Extract the (X, Y) coordinate from the center of the cell holding the provided text.  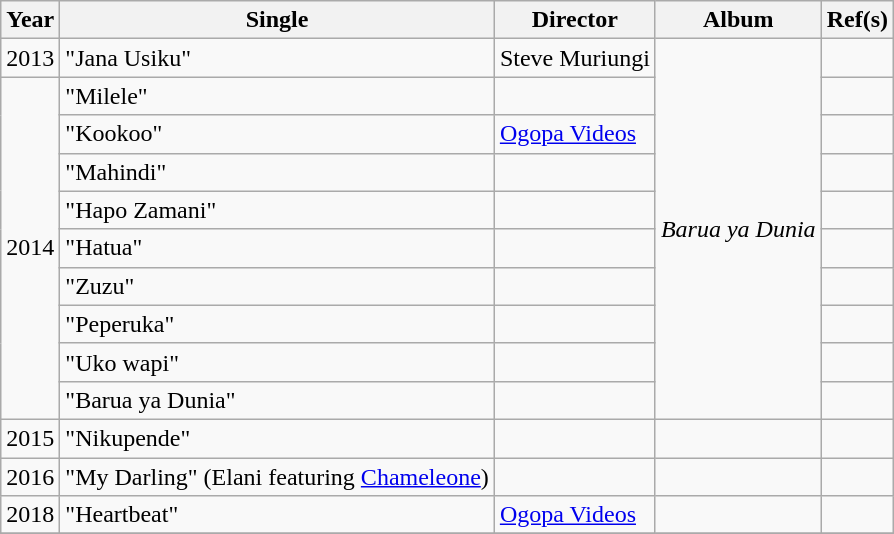
"Jana Usiku" (278, 58)
2014 (30, 248)
"Zuzu" (278, 286)
Steve Muriungi (574, 58)
"Milele" (278, 96)
Barua ya Dunia (738, 230)
"Heartbeat" (278, 515)
2013 (30, 58)
Year (30, 20)
Ref(s) (857, 20)
Single (278, 20)
"Barua ya Dunia" (278, 400)
"Peperuka" (278, 324)
Album (738, 20)
2015 (30, 438)
"Hatua" (278, 248)
"Nikupende" (278, 438)
"Uko wapi" (278, 362)
"Mahindi" (278, 172)
2018 (30, 515)
"Kookoo" (278, 134)
Director (574, 20)
"Hapo Zamani" (278, 210)
"My Darling" (Elani featuring Chameleone) (278, 477)
2016 (30, 477)
